For the text-containing cell, return its midpoint in (x, y) coordinate format. 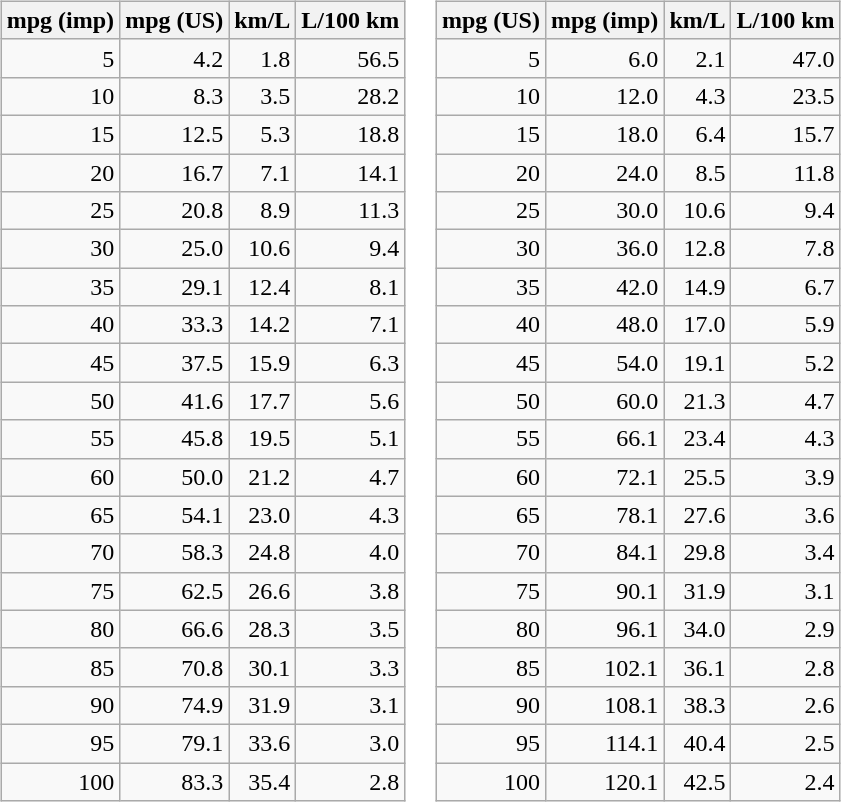
11.3 (350, 211)
36.1 (698, 667)
12.5 (174, 134)
8.1 (350, 287)
66.1 (604, 439)
8.3 (174, 96)
23.5 (786, 96)
2.1 (698, 58)
23.0 (262, 515)
6.3 (350, 363)
36.0 (604, 249)
6.4 (698, 134)
1.8 (262, 58)
23.4 (698, 439)
102.1 (604, 667)
15.7 (786, 134)
20.8 (174, 211)
15.9 (262, 363)
3.8 (350, 591)
7.8 (786, 249)
8.9 (262, 211)
58.3 (174, 553)
3.0 (350, 743)
66.6 (174, 629)
120.1 (604, 781)
12.4 (262, 287)
28.3 (262, 629)
8.5 (698, 173)
17.7 (262, 401)
11.8 (786, 173)
2.5 (786, 743)
27.6 (698, 515)
96.1 (604, 629)
19.5 (262, 439)
4.2 (174, 58)
2.9 (786, 629)
5.9 (786, 325)
25.5 (698, 477)
56.5 (350, 58)
4.0 (350, 553)
12.0 (604, 96)
60.0 (604, 401)
19.1 (698, 363)
18.8 (350, 134)
18.0 (604, 134)
83.3 (174, 781)
45.8 (174, 439)
62.5 (174, 591)
14.1 (350, 173)
35.4 (262, 781)
3.6 (786, 515)
54.0 (604, 363)
3.4 (786, 553)
41.6 (174, 401)
5.6 (350, 401)
14.9 (698, 287)
6.0 (604, 58)
40.4 (698, 743)
30.0 (604, 211)
5.3 (262, 134)
30.1 (262, 667)
48.0 (604, 325)
24.8 (262, 553)
78.1 (604, 515)
5.1 (350, 439)
108.1 (604, 705)
114.1 (604, 743)
79.1 (174, 743)
12.8 (698, 249)
38.3 (698, 705)
2.4 (786, 781)
33.6 (262, 743)
29.1 (174, 287)
3.3 (350, 667)
21.2 (262, 477)
47.0 (786, 58)
54.1 (174, 515)
72.1 (604, 477)
28.2 (350, 96)
50.0 (174, 477)
2.6 (786, 705)
24.0 (604, 173)
34.0 (698, 629)
70.8 (174, 667)
37.5 (174, 363)
42.5 (698, 781)
21.3 (698, 401)
14.2 (262, 325)
25.0 (174, 249)
42.0 (604, 287)
26.6 (262, 591)
29.8 (698, 553)
84.1 (604, 553)
33.3 (174, 325)
17.0 (698, 325)
74.9 (174, 705)
6.7 (786, 287)
3.9 (786, 477)
90.1 (604, 591)
5.2 (786, 363)
16.7 (174, 173)
